Locate the cell with the specified text and output its [x, y] center coordinate. 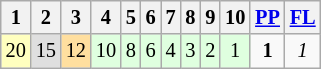
5 [131, 17]
20 [16, 51]
7 [171, 17]
15 [46, 51]
12 [76, 51]
PP [268, 17]
FL [303, 17]
9 [210, 17]
